Return the (x, y) coordinate for the center point of the cell that contains the specified text.  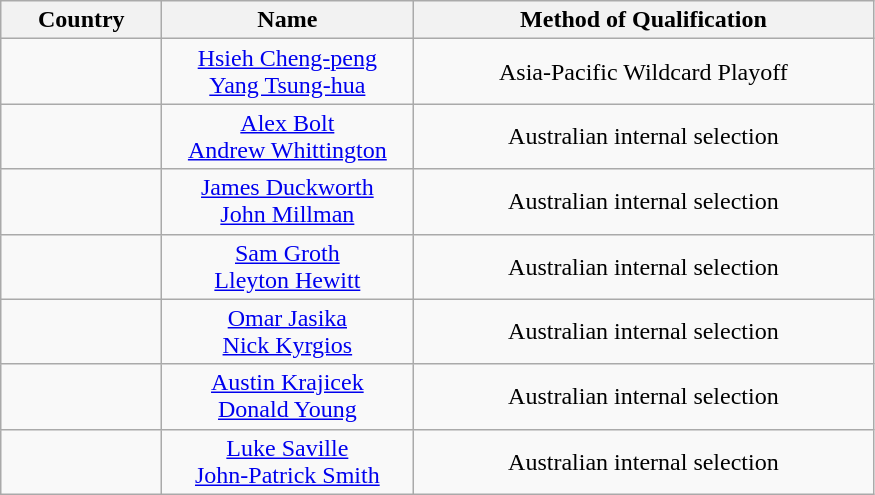
Hsieh Cheng-peng Yang Tsung-hua (288, 72)
James Duckworth John Millman (288, 202)
Country (82, 20)
Method of Qualification (644, 20)
Luke Saville John-Patrick Smith (288, 462)
Sam Groth Lleyton Hewitt (288, 266)
Austin Krajicek Donald Young (288, 396)
Alex Bolt Andrew Whittington (288, 136)
Omar Jasika Nick Kyrgios (288, 332)
Name (288, 20)
Asia-Pacific Wildcard Playoff (644, 72)
